Return the [x, y] coordinate for the center point of the cell that contains the specified text.  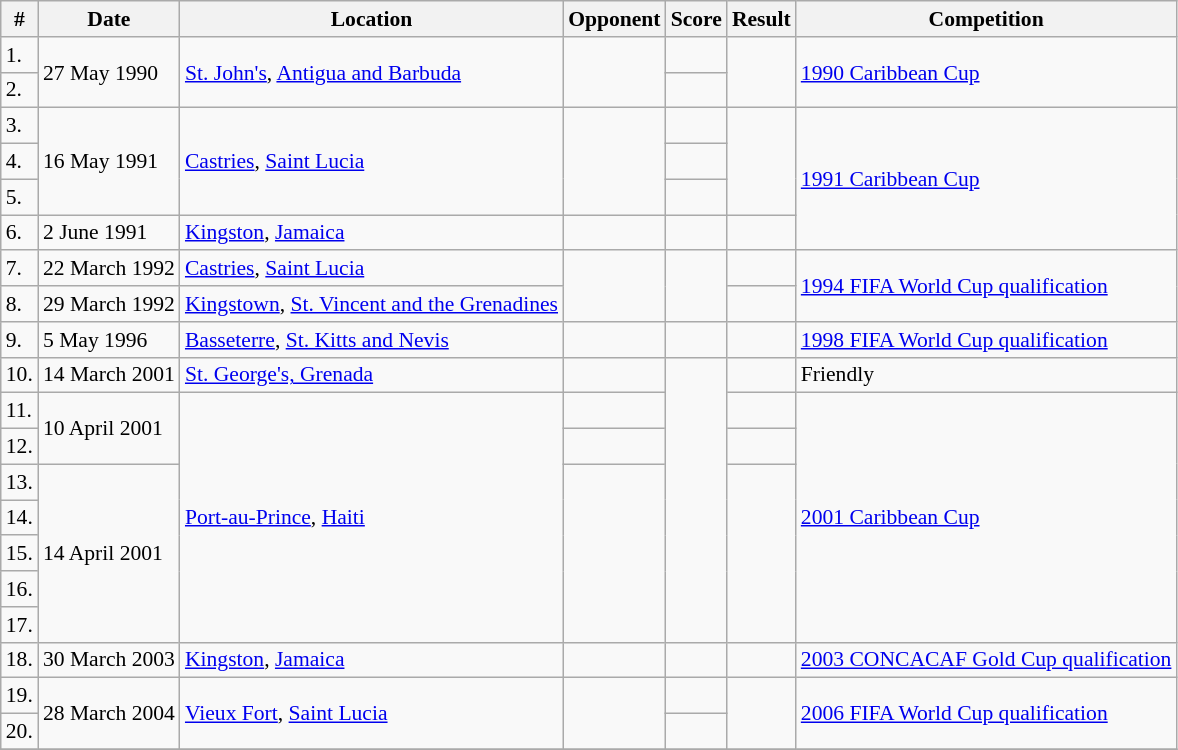
Date [109, 19]
4. [20, 162]
10. [20, 375]
27 May 1990 [109, 72]
28 March 2004 [109, 714]
20. [20, 732]
Result [762, 19]
2. [20, 90]
1. [20, 55]
14 March 2001 [109, 375]
13. [20, 482]
St. John's, Antigua and Barbuda [372, 72]
16. [20, 589]
1991 Caribbean Cup [986, 179]
12. [20, 447]
Port-au-Prince, Haiti [372, 518]
2 June 1991 [109, 233]
1998 FIFA World Cup qualification [986, 340]
3. [20, 126]
Vieux Fort, Saint Lucia [372, 714]
St. George's, Grenada [372, 375]
2001 Caribbean Cup [986, 518]
7. [20, 269]
11. [20, 411]
Kingstown, St. Vincent and the Grenadines [372, 304]
2006 FIFA World Cup qualification [986, 714]
Friendly [986, 375]
8. [20, 304]
Location [372, 19]
30 March 2003 [109, 660]
5. [20, 197]
Score [696, 19]
Competition [986, 19]
17. [20, 625]
14 April 2001 [109, 553]
9. [20, 340]
15. [20, 554]
5 May 1996 [109, 340]
19. [20, 696]
22 March 1992 [109, 269]
1994 FIFA World Cup qualification [986, 286]
14. [20, 518]
2003 CONCACAF Gold Cup qualification [986, 660]
6. [20, 233]
16 May 1991 [109, 162]
18. [20, 660]
1990 Caribbean Cup [986, 72]
Opponent [614, 19]
10 April 2001 [109, 428]
# [20, 19]
Basseterre, St. Kitts and Nevis [372, 340]
29 March 1992 [109, 304]
